Scan for the cell matching the given text and deliver its (X, Y) coordinate at center. 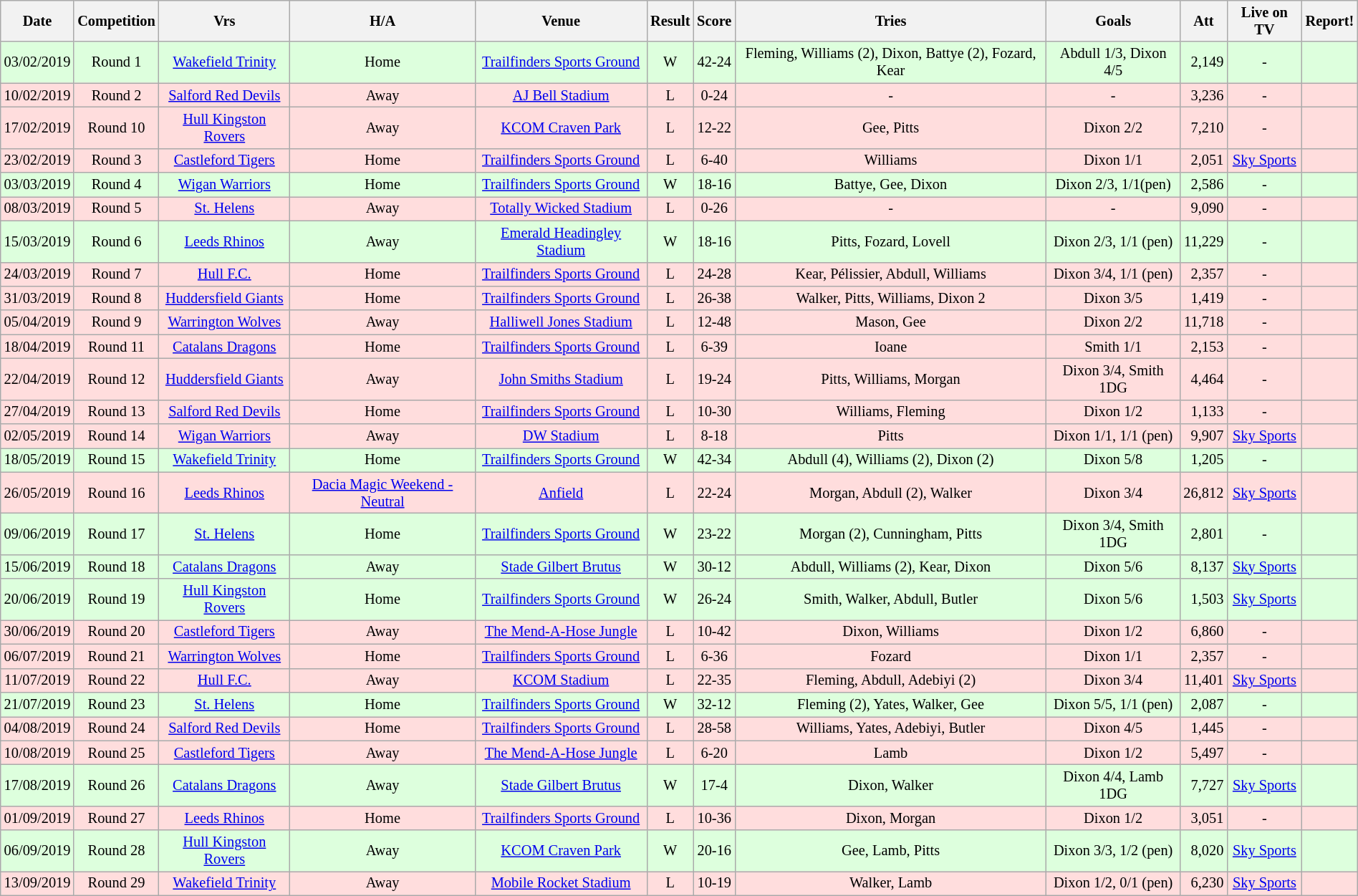
Abdull 1/3, Dixon 4/5 (1113, 62)
18/05/2019 (37, 460)
Gee, Pitts (891, 127)
Lamb (891, 753)
15/06/2019 (37, 567)
32-12 (714, 704)
Dixon, Walker (891, 785)
Report! (1330, 21)
Score (714, 21)
17/08/2019 (37, 785)
4,464 (1203, 379)
10-36 (714, 818)
22-35 (714, 680)
AJ Bell Stadium (561, 95)
1,133 (1203, 412)
11,229 (1203, 241)
Halliwell Jones Stadium (561, 322)
Williams (891, 160)
Round 11 (116, 347)
Williams, Yates, Adebiyi, Butler (891, 728)
KCOM Stadium (561, 680)
6-40 (714, 160)
Dixon, Morgan (891, 818)
21/07/2019 (37, 704)
1,419 (1203, 298)
Fleming, Abdull, Adebiyi (2) (891, 680)
Round 4 (116, 185)
01/09/2019 (37, 818)
Round 17 (116, 534)
06/09/2019 (37, 851)
13/09/2019 (37, 883)
Round 27 (116, 818)
42-34 (714, 460)
05/04/2019 (37, 322)
Round 2 (116, 95)
22/04/2019 (37, 379)
Dixon 2/3, 1/1(pen) (1113, 185)
09/06/2019 (37, 534)
Round 14 (116, 436)
7,210 (1203, 127)
Fleming (2), Yates, Walker, Gee (891, 704)
John Smiths Stadium (561, 379)
Round 3 (116, 160)
Round 13 (116, 412)
2,149 (1203, 62)
Round 21 (116, 656)
Emerald Headingley Stadium (561, 241)
Date (37, 21)
Walker, Pitts, Williams, Dixon 2 (891, 298)
26/05/2019 (37, 493)
42-24 (714, 62)
Dixon 4/5 (1113, 728)
Round 8 (116, 298)
Dixon 1/2, 0/1 (pen) (1113, 883)
9,907 (1203, 436)
Round 19 (116, 599)
06/07/2019 (37, 656)
Mobile Rocket Stadium (561, 883)
11,401 (1203, 680)
1,205 (1203, 460)
Round 6 (116, 241)
26-24 (714, 599)
Totally Wicked Stadium (561, 208)
Fleming, Williams (2), Dixon, Battye (2), Fozard, Kear (891, 62)
10/02/2019 (37, 95)
02/05/2019 (37, 436)
Dacia Magic Weekend - Neutral (382, 493)
6-39 (714, 347)
26-38 (714, 298)
Vrs (225, 21)
1,503 (1203, 599)
Dixon, Williams (891, 632)
30-12 (714, 567)
23-22 (714, 534)
17-4 (714, 785)
0-24 (714, 95)
2,051 (1203, 160)
Dixon 3/5 (1113, 298)
Anfield (561, 493)
Live on TV (1264, 21)
22-24 (714, 493)
03/02/2019 (37, 62)
H/A (382, 21)
Dixon 2/3, 1/1 (pen) (1113, 241)
Mason, Gee (891, 322)
Round 24 (116, 728)
11/07/2019 (37, 680)
15/03/2019 (37, 241)
23/02/2019 (37, 160)
19-24 (714, 379)
10/08/2019 (37, 753)
04/08/2019 (37, 728)
Round 28 (116, 851)
6-36 (714, 656)
Round 22 (116, 680)
Smith 1/1 (1113, 347)
18/04/2019 (37, 347)
17/02/2019 (37, 127)
Round 25 (116, 753)
12-22 (714, 127)
Round 18 (116, 567)
24/03/2019 (37, 274)
Round 7 (116, 274)
Ioane (891, 347)
3,236 (1203, 95)
8-18 (714, 436)
08/03/2019 (37, 208)
2,087 (1203, 704)
Round 29 (116, 883)
5,497 (1203, 753)
Dixon 1/1, 1/1 (pen) (1113, 436)
Kear, Pélissier, Abdull, Williams (891, 274)
Abdull, Williams (2), Kear, Dixon (891, 567)
Pitts, Fozard, Lovell (891, 241)
9,090 (1203, 208)
3,051 (1203, 818)
2,586 (1203, 185)
Dixon 3/4, 1/1 (pen) (1113, 274)
Round 26 (116, 785)
6-20 (714, 753)
Round 1 (116, 62)
24-28 (714, 274)
26,812 (1203, 493)
0-26 (714, 208)
Round 5 (116, 208)
Dixon 5/8 (1113, 460)
Venue (561, 21)
8,020 (1203, 851)
20/06/2019 (37, 599)
DW Stadium (561, 436)
11,718 (1203, 322)
Round 20 (116, 632)
Round 12 (116, 379)
Pitts (891, 436)
7,727 (1203, 785)
30/06/2019 (37, 632)
28-58 (714, 728)
Round 23 (116, 704)
Fozard (891, 656)
Result (670, 21)
10-42 (714, 632)
Battye, Gee, Dixon (891, 185)
27/04/2019 (37, 412)
6,860 (1203, 632)
Morgan, Abdull (2), Walker (891, 493)
Smith, Walker, Abdull, Butler (891, 599)
Round 15 (116, 460)
Tries (891, 21)
20-16 (714, 851)
Round 16 (116, 493)
Williams, Fleming (891, 412)
1,445 (1203, 728)
8,137 (1203, 567)
Goals (1113, 21)
Walker, Lamb (891, 883)
Dixon 5/5, 1/1 (pen) (1113, 704)
Competition (116, 21)
03/03/2019 (37, 185)
2,801 (1203, 534)
10-19 (714, 883)
Abdull (4), Williams (2), Dixon (2) (891, 460)
Gee, Lamb, Pitts (891, 851)
6,230 (1203, 883)
Round 9 (116, 322)
Dixon 4/4, Lamb 1DG (1113, 785)
Pitts, Williams, Morgan (891, 379)
Dixon 3/3, 1/2 (pen) (1113, 851)
12-48 (714, 322)
10-30 (714, 412)
Round 10 (116, 127)
Att (1203, 21)
2,153 (1203, 347)
Morgan (2), Cunningham, Pitts (891, 534)
31/03/2019 (37, 298)
